Provide the (X, Y) coordinate of the cell's center where the given text is located.  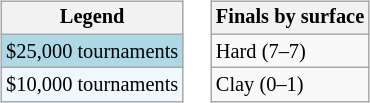
Clay (0–1) (290, 85)
$10,000 tournaments (92, 85)
Hard (7–7) (290, 51)
Legend (92, 18)
Finals by surface (290, 18)
$25,000 tournaments (92, 51)
